Scan for the cell matching the given text and deliver its [x, y] coordinate at center. 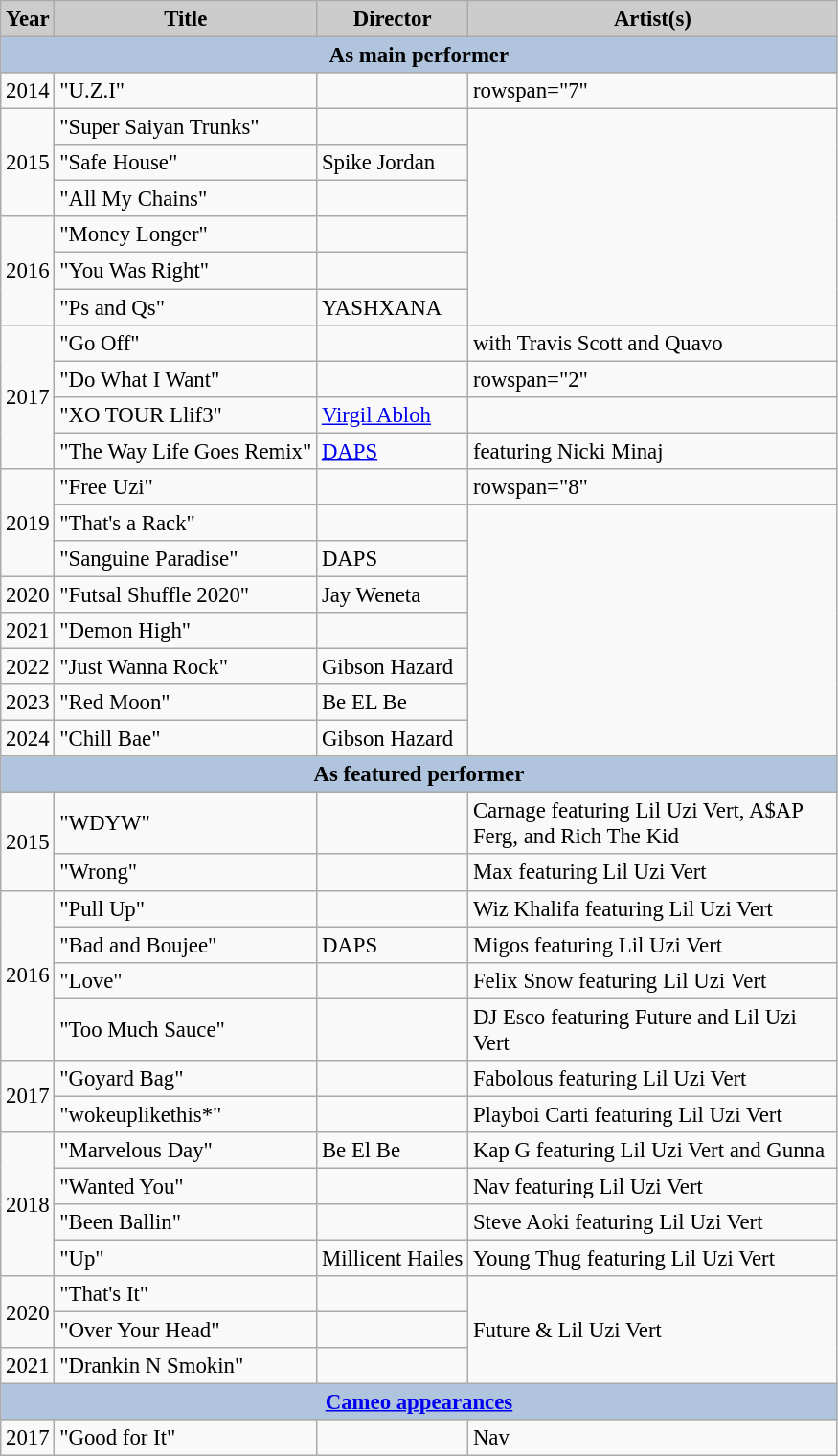
Max featuring Lil Uzi Vert [653, 873]
"Money Longer" [186, 235]
"All My Chains" [186, 199]
2023 [28, 703]
"Futsal Shuffle 2020" [186, 594]
Steve Aoki featuring Lil Uzi Vert [653, 1222]
2024 [28, 739]
"Ps and Qs" [186, 307]
Young Thug featuring Lil Uzi Vert [653, 1259]
"Pull Up" [186, 908]
"Do What I Want" [186, 379]
Carnage featuring Lil Uzi Vert, A$AP Ferg, and Rich The Kid [653, 823]
"XO TOUR Llif3" [186, 414]
rowspan="2" [653, 379]
"Red Moon" [186, 703]
"Just Wanna Rock" [186, 667]
Cameo appearances [419, 1402]
Millicent Hailes [393, 1259]
Migos featuring Lil Uzi Vert [653, 945]
Director [393, 19]
Jay Weneta [393, 594]
with Travis Scott and Quavo [653, 343]
Kap G featuring Lil Uzi Vert and Gunna [653, 1151]
"Bad and Boujee" [186, 945]
"Sanguine Paradise" [186, 559]
"Safe House" [186, 163]
Spike Jordan [393, 163]
"Been Ballin" [186, 1222]
"Free Uzi" [186, 487]
Wiz Khalifa featuring Lil Uzi Vert [653, 908]
Virgil Abloh [393, 414]
"Demon High" [186, 631]
2014 [28, 91]
Felix Snow featuring Lil Uzi Vert [653, 980]
Nav featuring Lil Uzi Vert [653, 1186]
2018 [28, 1204]
Future & Lil Uzi Vert [653, 1331]
Fabolous featuring Lil Uzi Vert [653, 1079]
"Drankin N Smokin" [186, 1366]
"Super Saiyan Trunks" [186, 127]
featuring Nicki Minaj [653, 451]
"Marvelous Day" [186, 1151]
"You Was Right" [186, 271]
"That's It" [186, 1294]
"Wrong" [186, 873]
"Chill Bae" [186, 739]
"U.Z.I" [186, 91]
"Over Your Head" [186, 1331]
As main performer [419, 56]
YASHXANA [393, 307]
"The Way Life Goes Remix" [186, 451]
Playboi Carti featuring Lil Uzi Vert [653, 1114]
Be El Be [393, 1151]
DJ Esco featuring Future and Lil Uzi Vert [653, 1030]
"Go Off" [186, 343]
rowspan="8" [653, 487]
"Too Much Sauce" [186, 1030]
"Love" [186, 980]
"Goyard Bag" [186, 1079]
"That's a Rack" [186, 523]
Artist(s) [653, 19]
Title [186, 19]
2019 [28, 523]
"Wanted You" [186, 1186]
2022 [28, 667]
As featured performer [419, 774]
"WDYW" [186, 823]
"Up" [186, 1259]
"wokeuplikethis*" [186, 1114]
Be EL Be [393, 703]
Year [28, 19]
rowspan="7" [653, 91]
